Pinpoint the cell where the given text exists, returning its [x, y] midpoint coordinate. 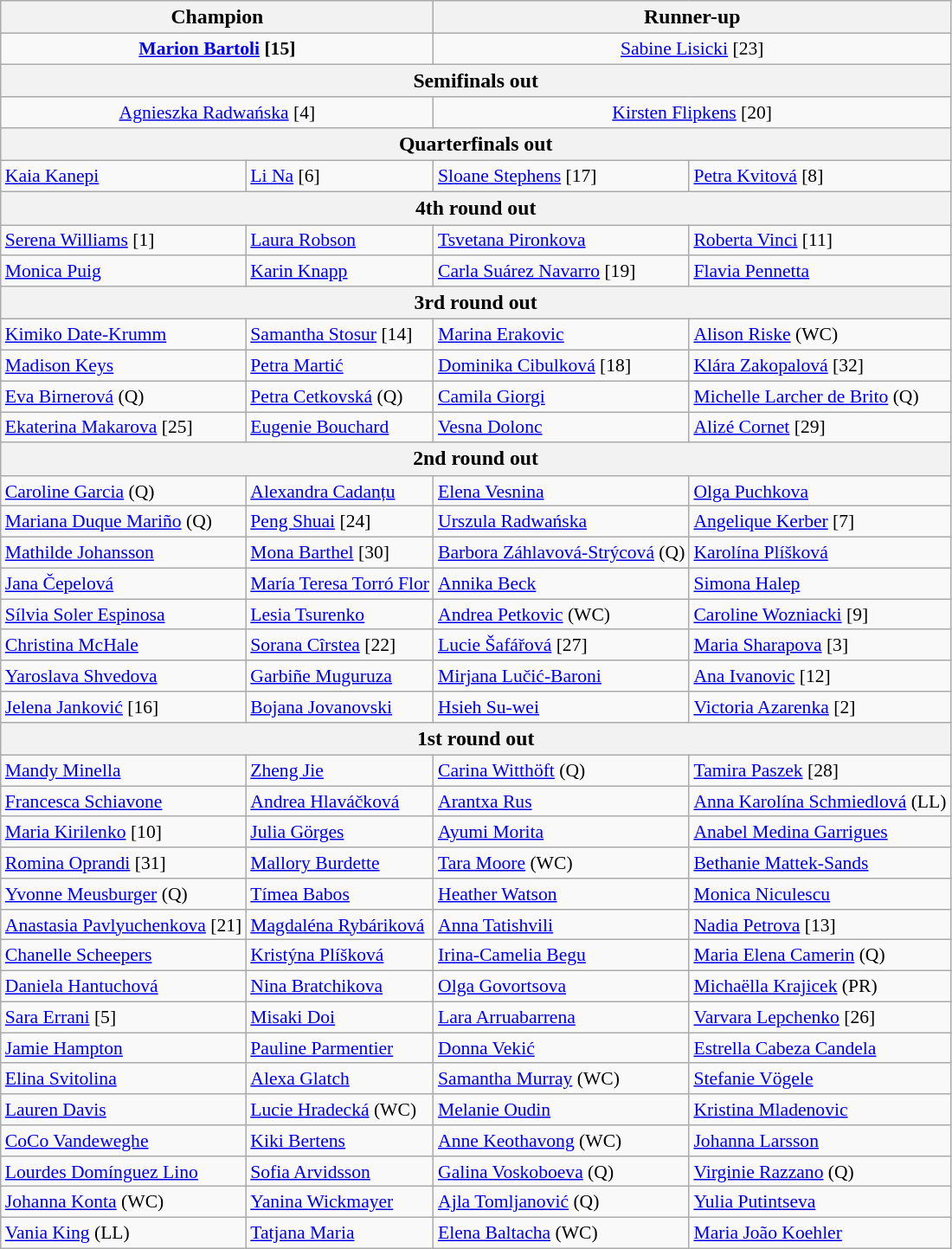
Andrea Petkovic (WC) [561, 615]
Monica Puig [124, 272]
Mariana Duque Mariño (Q) [124, 522]
Julia Görges [339, 833]
Tamira Paszek [28] [820, 771]
3rd round out [476, 303]
Lucie Hradecká (WC) [339, 1110]
Pauline Parmentier [339, 1048]
Anastasia Pavlyuchenkova [21] [124, 925]
Mona Barthel [30] [339, 553]
1st round out [476, 739]
Ekaterina Makarova [25] [124, 428]
Caroline Wozniacki [9] [820, 615]
Garbiñe Muguruza [339, 676]
Vania King (LL) [124, 1233]
Marina Erakovic [561, 335]
Champion [217, 17]
Urszula Radwańska [561, 522]
Sloane Stephens [17] [561, 177]
Dominika Cibulková [18] [561, 366]
Alexandra Cadanțu [339, 492]
CoCo Vandeweghe [124, 1141]
Yaroslava Shvedova [124, 676]
Anna Karolína Schmiedlová (LL) [820, 802]
Camila Giorgi [561, 396]
Elena Vesnina [561, 492]
Maria Kirilenko [10] [124, 833]
Bethanie Mattek-Sands [820, 863]
Carla Suárez Navarro [19] [561, 272]
Anabel Medina Garrigues [820, 833]
Anne Keothavong (WC) [561, 1141]
Lara Arruabarrena [561, 1018]
Klára Zakopalová [32] [820, 366]
Chanelle Scheepers [124, 956]
Alizé Cornet [29] [820, 428]
Tatjana Maria [339, 1233]
Alison Riske (WC) [820, 335]
Karin Knapp [339, 272]
Christina McHale [124, 646]
Galina Voskoboeva (Q) [561, 1172]
Mandy Minella [124, 771]
Laura Robson [339, 241]
Kaia Kanepi [124, 177]
Zheng Jie [339, 771]
Yanina Wickmayer [339, 1202]
Michaëlla Krajicek (PR) [820, 987]
Francesca Schiavone [124, 802]
Monica Niculescu [820, 894]
Li Na [6] [339, 177]
2nd round out [476, 460]
Olga Puchkova [820, 492]
Sofia Arvidsson [339, 1172]
Estrella Cabeza Candela [820, 1048]
Maria Elena Camerin (Q) [820, 956]
Nadia Petrova [13] [820, 925]
Petra Cetkovská (Q) [339, 396]
Donna Vekić [561, 1048]
Jelena Janković [16] [124, 707]
Ajla Tomljanović (Q) [561, 1202]
Kiki Bertens [339, 1141]
Mirjana Lučić-Baroni [561, 676]
Madison Keys [124, 366]
Barbora Záhlavová-Strýcová (Q) [561, 553]
Olga Govortsova [561, 987]
Andrea Hlaváčková [339, 802]
Lucie Šafářová [27] [561, 646]
Maria Sharapova [3] [820, 646]
Michelle Larcher de Brito (Q) [820, 396]
Johanna Larsson [820, 1141]
Jana Čepelová [124, 583]
Lauren Davis [124, 1110]
Annika Beck [561, 583]
Heather Watson [561, 894]
Mallory Burdette [339, 863]
Yvonne Meusburger (Q) [124, 894]
Tímea Babos [339, 894]
Angelique Kerber [7] [820, 522]
Elina Svitolina [124, 1079]
Kristýna Plíšková [339, 956]
Flavia Pennetta [820, 272]
Tara Moore (WC) [561, 863]
Kirsten Flipkens [20] [692, 113]
Misaki Doi [339, 1018]
Tsvetana Pironkova [561, 241]
Ana Ivanovic [12] [820, 676]
Semifinals out [476, 81]
Stefanie Vögele [820, 1079]
Anna Tatishvili [561, 925]
Quarterfinals out [476, 145]
Serena Williams [1] [124, 241]
Lourdes Domínguez Lino [124, 1172]
Sara Errani [5] [124, 1018]
Samantha Stosur [14] [339, 335]
Simona Halep [820, 583]
Agnieszka Radwańska [4] [217, 113]
Runner-up [692, 17]
Yulia Putintseva [820, 1202]
Jamie Hampton [124, 1048]
Hsieh Su-wei [561, 707]
Johanna Konta (WC) [124, 1202]
Petra Kvitová [8] [820, 177]
4th round out [476, 209]
Roberta Vinci [11] [820, 241]
Carina Witthöft (Q) [561, 771]
Romina Oprandi [31] [124, 863]
Caroline Garcia (Q) [124, 492]
Virginie Razzano (Q) [820, 1172]
Melanie Oudin [561, 1110]
Alexa Glatch [339, 1079]
Varvara Lepchenko [26] [820, 1018]
Arantxa Rus [561, 802]
Sílvia Soler Espinosa [124, 615]
Kimiko Date-Krumm [124, 335]
Maria João Koehler [820, 1233]
Sorana Cîrstea [22] [339, 646]
Mathilde Johansson [124, 553]
Karolína Plíšková [820, 553]
Peng Shuai [24] [339, 522]
Lesia Tsurenko [339, 615]
Irina-Camelia Begu [561, 956]
María Teresa Torró Flor [339, 583]
Kristina Mladenovic [820, 1110]
Eugenie Bouchard [339, 428]
Sabine Lisicki [23] [692, 49]
Daniela Hantuchová [124, 987]
Victoria Azarenka [2] [820, 707]
Elena Baltacha (WC) [561, 1233]
Samantha Murray (WC) [561, 1079]
Eva Birnerová (Q) [124, 396]
Vesna Dolonc [561, 428]
Bojana Jovanovski [339, 707]
Magdaléna Rybáriková [339, 925]
Nina Bratchikova [339, 987]
Marion Bartoli [15] [217, 49]
Petra Martić [339, 366]
Ayumi Morita [561, 833]
